Extract the (x, y) coordinate from the center of the cell holding the provided text.  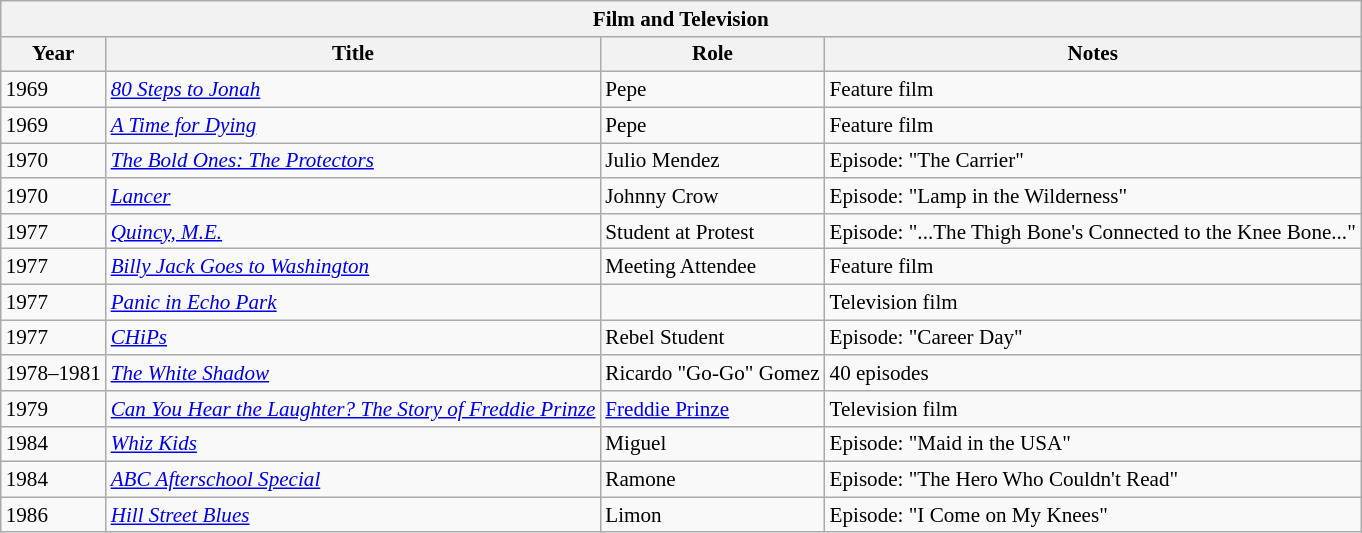
1978–1981 (54, 372)
Julio Mendez (712, 160)
Episode: "Lamp in the Wilderness" (1093, 196)
Limon (712, 514)
Miguel (712, 444)
Hill Street Blues (354, 514)
Title (354, 54)
Notes (1093, 54)
ABC Afterschool Special (354, 480)
The White Shadow (354, 372)
Meeting Attendee (712, 266)
Episode: "Career Day" (1093, 338)
Episode: "Maid in the USA" (1093, 444)
Episode: "I Come on My Knees" (1093, 514)
1979 (54, 408)
1986 (54, 514)
Quincy, M.E. (354, 230)
Can You Hear the Laughter? The Story of Freddie Prinze (354, 408)
The Bold Ones: The Protectors (354, 160)
40 episodes (1093, 372)
Lancer (354, 196)
Panic in Echo Park (354, 302)
CHiPs (354, 338)
Year (54, 54)
Ricardo "Go-Go" Gomez (712, 372)
Whiz Kids (354, 444)
Rebel Student (712, 338)
Student at Protest (712, 230)
Ramone (712, 480)
Freddie Prinze (712, 408)
Johnny Crow (712, 196)
Film and Television (681, 18)
Role (712, 54)
Episode: "The Carrier" (1093, 160)
Billy Jack Goes to Washington (354, 266)
Episode: "The Hero Who Couldn't Read" (1093, 480)
A Time for Dying (354, 124)
80 Steps to Jonah (354, 90)
Episode: "...The Thigh Bone's Connected to the Knee Bone..." (1093, 230)
